Search for the cell housing the specified text and yield its (X, Y) center coordinate. 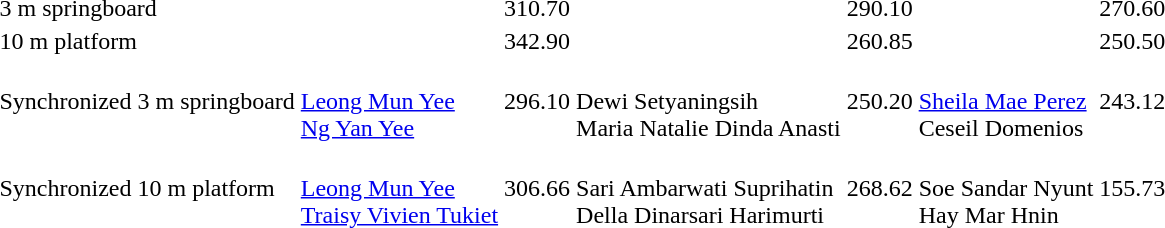
Sheila Mae PerezCeseil Domenios (1006, 101)
296.10 (538, 101)
342.90 (538, 41)
Dewi SetyaningsihMaria Natalie Dinda Anasti (709, 101)
Leong Mun YeeNg Yan Yee (399, 101)
260.85 (880, 41)
250.20 (880, 101)
